From the cell containing the given text, extract its center point as [X, Y] coordinate. 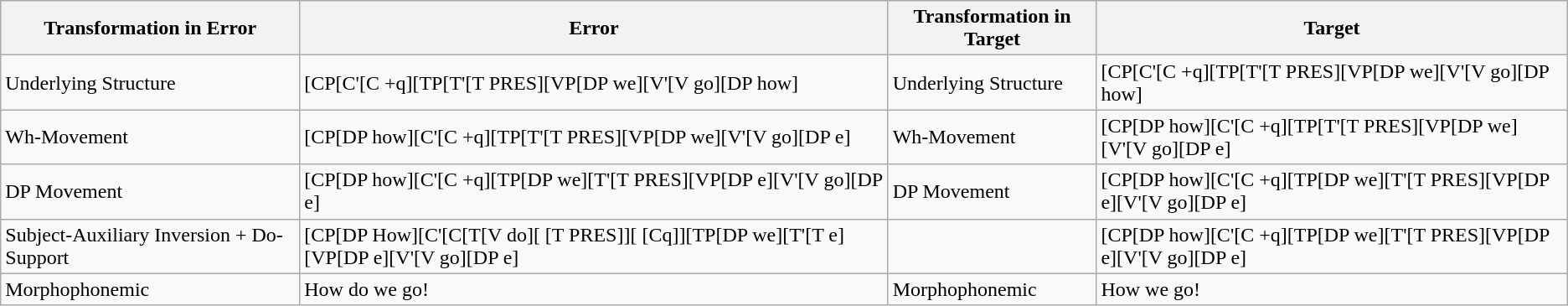
Subject-Auxiliary Inversion + Do-Support [151, 246]
Transformation in Target [992, 29]
Target [1332, 29]
Error [594, 29]
Transformation in Error [151, 29]
[CP[DP How][C'[C[T[V do][ [T PRES]][ [Cq]][TP[DP we][T'[T e][VP[DP e][V'[V go][DP e] [594, 246]
How do we go! [594, 289]
How we go! [1332, 289]
